Determine the (X, Y) coordinate at the center of the cell enclosing the given text.  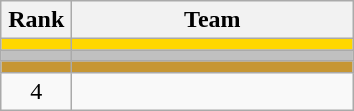
Team (212, 20)
Rank (36, 20)
4 (36, 91)
